Output the [x, y] coordinate of the center of the cell containing the given text.  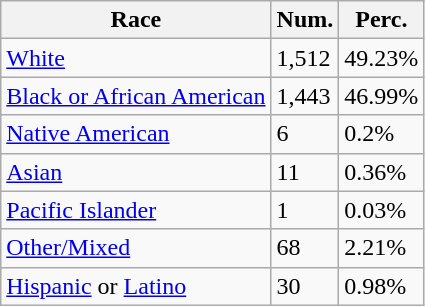
11 [305, 172]
Asian [136, 172]
1,512 [305, 58]
Perc. [382, 20]
0.2% [382, 134]
0.03% [382, 210]
Hispanic or Latino [136, 286]
Race [136, 20]
White [136, 58]
49.23% [382, 58]
68 [305, 248]
1,443 [305, 96]
Num. [305, 20]
1 [305, 210]
Native American [136, 134]
Other/Mixed [136, 248]
30 [305, 286]
2.21% [382, 248]
46.99% [382, 96]
Pacific Islander [136, 210]
6 [305, 134]
0.36% [382, 172]
0.98% [382, 286]
Black or African American [136, 96]
